Find where the given text appears and provide that cell's center as [x, y] coordinate. 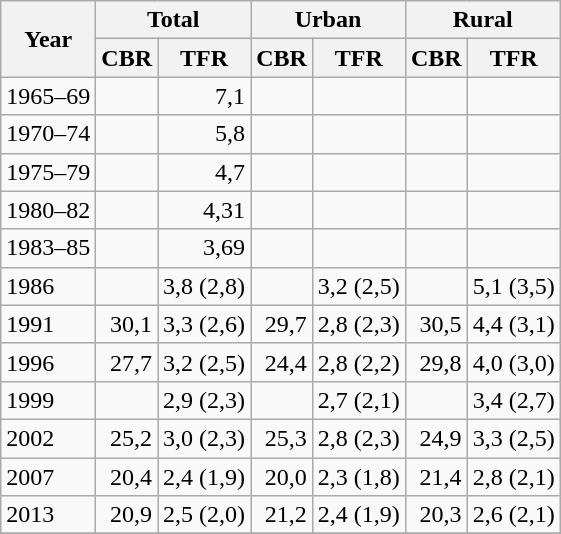
1986 [48, 286]
1965–69 [48, 96]
3,3 (2,6) [204, 324]
2,3 (1,8) [358, 477]
1983–85 [48, 248]
2002 [48, 438]
1980–82 [48, 210]
1975–79 [48, 172]
Urban [328, 20]
4,4 (3,1) [514, 324]
Rural [482, 20]
1996 [48, 362]
Total [174, 20]
2,5 (2,0) [204, 515]
25,2 [127, 438]
5,1 (3,5) [514, 286]
3,8 (2,8) [204, 286]
1970–74 [48, 134]
3,3 (2,5) [514, 438]
24,4 [282, 362]
2,6 (2,1) [514, 515]
29,8 [436, 362]
3,0 (2,3) [204, 438]
25,3 [282, 438]
4,7 [204, 172]
3,69 [204, 248]
30,1 [127, 324]
24,9 [436, 438]
2007 [48, 477]
29,7 [282, 324]
Year [48, 39]
2,8 (2,1) [514, 477]
2,9 (2,3) [204, 400]
21,2 [282, 515]
2,7 (2,1) [358, 400]
27,7 [127, 362]
5,8 [204, 134]
3,4 (2,7) [514, 400]
30,5 [436, 324]
21,4 [436, 477]
1999 [48, 400]
2013 [48, 515]
20,4 [127, 477]
2,8 (2,2) [358, 362]
20,0 [282, 477]
4,0 (3,0) [514, 362]
7,1 [204, 96]
20,3 [436, 515]
20,9 [127, 515]
4,31 [204, 210]
1991 [48, 324]
